From the cell containing the given text, extract its center point as [x, y] coordinate. 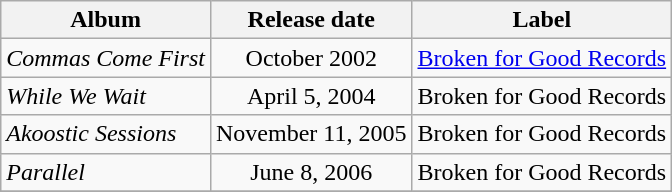
October 2002 [310, 58]
Commas Come First [106, 58]
Parallel [106, 172]
Album [106, 20]
Label [542, 20]
June 8, 2006 [310, 172]
November 11, 2005 [310, 134]
April 5, 2004 [310, 96]
Akoostic Sessions [106, 134]
Release date [310, 20]
While We Wait [106, 96]
